Detect which cell encompasses the target text, then output its [X, Y] center coordinate. 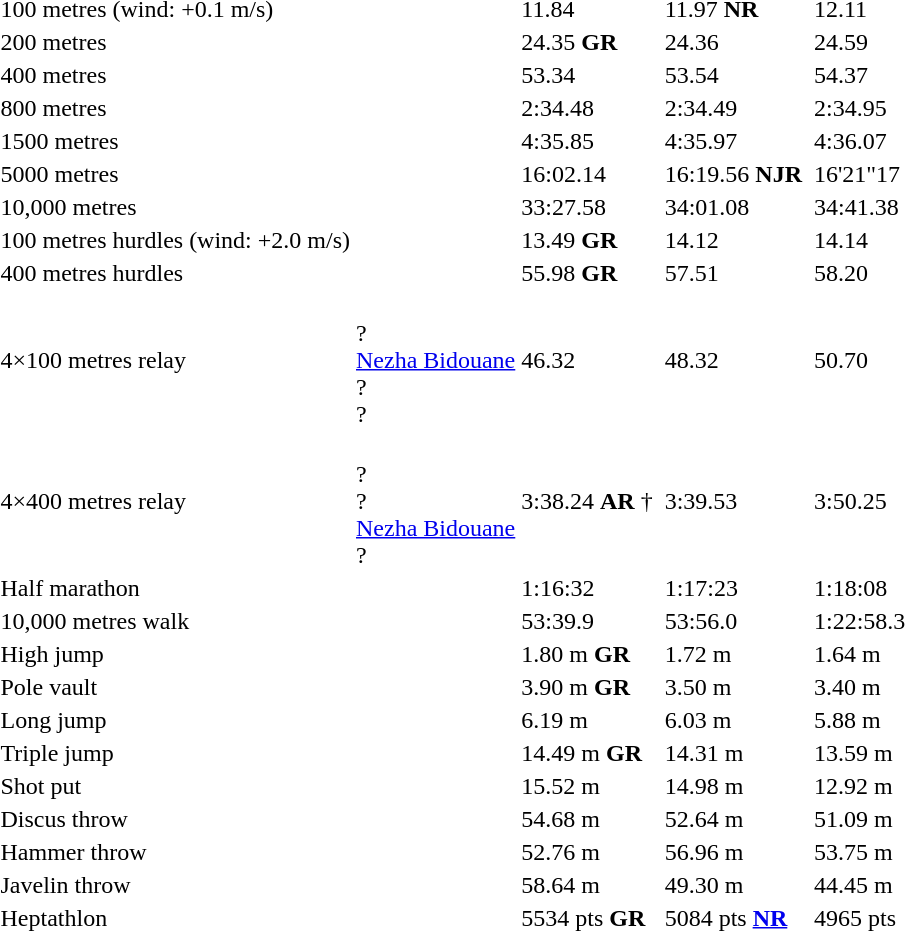
57.51 [733, 273]
3:38.24 AR † [587, 501]
3.90 m GR [587, 687]
56.96 m [733, 852]
53.54 [733, 75]
??Nezha Bidouane? [435, 501]
4:35.97 [733, 141]
6.03 m [733, 720]
53.34 [587, 75]
1:16:32 [587, 588]
54.68 m [587, 819]
1.72 m [733, 654]
14.98 m [733, 786]
1:17:23 [733, 588]
24.35 GR [587, 42]
53:39.9 [587, 621]
49.30 m [733, 885]
46.32 [587, 360]
2:34.49 [733, 108]
14.49 m GR [587, 753]
52.64 m [733, 819]
34:01.08 [733, 207]
3:39.53 [733, 501]
58.64 m [587, 885]
2:34.48 [587, 108]
14.31 m [733, 753]
16:02.14 [587, 174]
6.19 m [587, 720]
1.80 m GR [587, 654]
13.49 GR [587, 240]
53:56.0 [733, 621]
4:35.85 [587, 141]
24.36 [733, 42]
14.12 [733, 240]
?Nezha Bidouane?? [435, 360]
52.76 m [587, 852]
16:19.56 NJR [733, 174]
48.32 [733, 360]
33:27.58 [587, 207]
3.50 m [733, 687]
55.98 GR [587, 273]
15.52 m [587, 786]
